Pinpoint the cell where the given text exists, returning its [X, Y] midpoint coordinate. 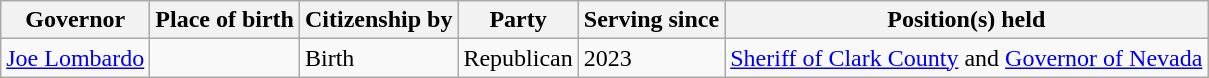
Serving since [651, 20]
Place of birth [225, 20]
Birth [378, 58]
Position(s) held [966, 20]
Sheriff of Clark County and Governor of Nevada [966, 58]
Governor [76, 20]
Republican [518, 58]
Party [518, 20]
Joe Lombardo [76, 58]
2023 [651, 58]
Citizenship by [378, 20]
